Capture the cell that displays the provided text and extract its (X, Y) central coordinate. 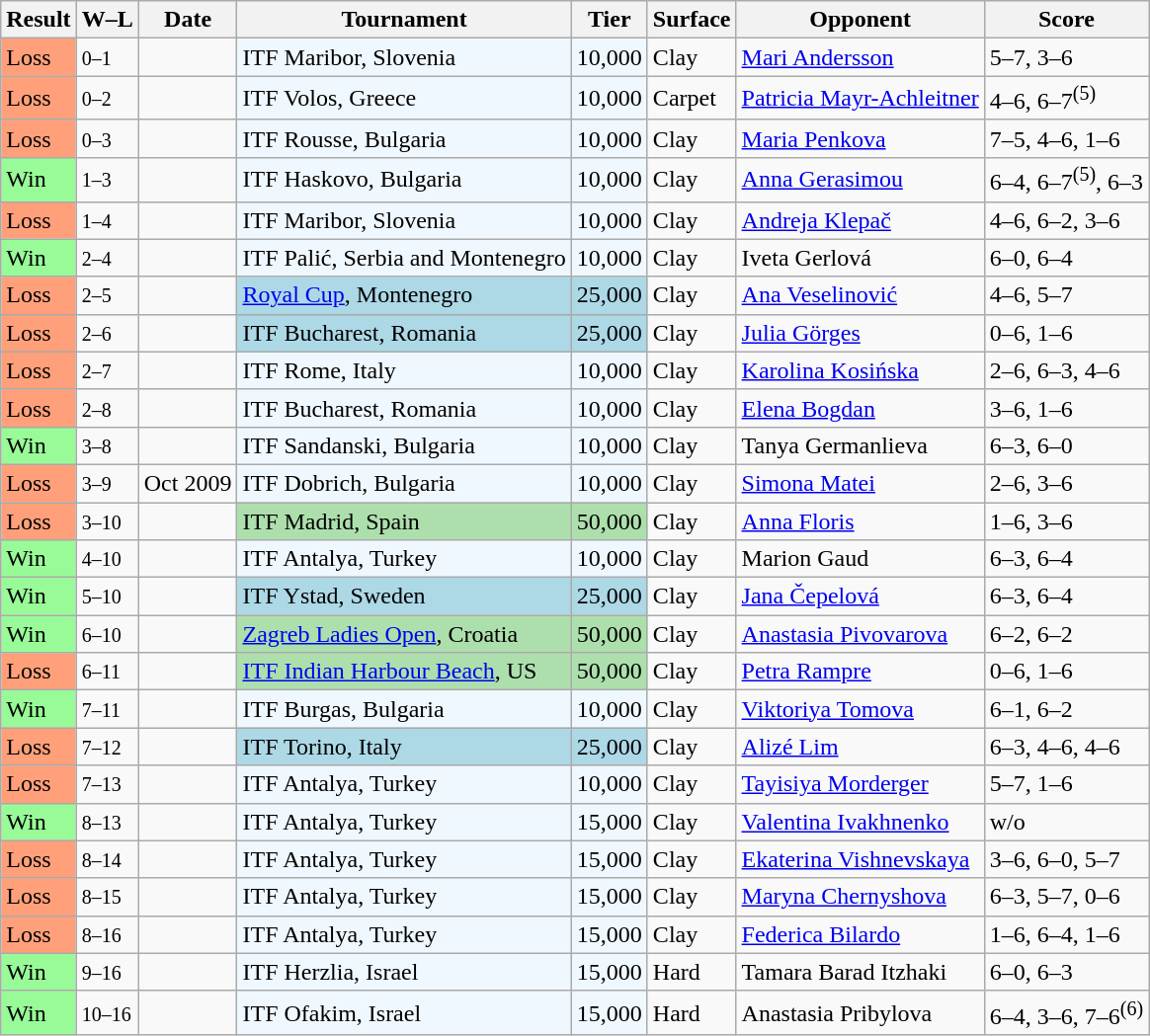
Anastasia Pribylova (860, 1013)
6–0, 6–4 (1066, 258)
5–10 (107, 597)
2–4 (107, 258)
0–3 (107, 138)
Date (188, 20)
7–5, 4–6, 1–6 (1066, 138)
6–4, 6–7(5), 6–3 (1066, 180)
ITF Torino, Italy (404, 747)
10–16 (107, 1013)
Anna Gerasimou (860, 180)
Patricia Mayr-Achleitner (860, 99)
6–0, 6–3 (1066, 972)
1–4 (107, 220)
Mari Andersson (860, 57)
Karolina Kosińska (860, 370)
2–8 (107, 408)
Oct 2009 (188, 483)
0–2 (107, 99)
Zagreb Ladies Open, Croatia (404, 634)
ITF Ystad, Sweden (404, 597)
Alizé Lim (860, 747)
Surface (692, 20)
Julia Görges (860, 333)
2–5 (107, 295)
ITF Sandanski, Bulgaria (404, 445)
0–1 (107, 57)
6–3, 4–6, 4–6 (1066, 747)
w/o (1066, 822)
4–6, 5–7 (1066, 295)
Tamara Barad Itzhaki (860, 972)
5–7, 3–6 (1066, 57)
6–4, 3–6, 7–6(6) (1066, 1013)
Ekaterina Vishnevskaya (860, 859)
6–11 (107, 672)
7–12 (107, 747)
Royal Cup, Montenegro (404, 295)
Opponent (860, 20)
8–16 (107, 934)
ITF Volos, Greece (404, 99)
Jana Čepelová (860, 597)
Tayisiya Morderger (860, 784)
5–7, 1–6 (1066, 784)
Petra Rampre (860, 672)
3–10 (107, 521)
Score (1066, 20)
9–16 (107, 972)
6–10 (107, 634)
Tier (609, 20)
2–6, 6–3, 4–6 (1066, 370)
Tournament (404, 20)
Valentina Ivakhnenko (860, 822)
8–15 (107, 897)
2–6 (107, 333)
8–13 (107, 822)
4–10 (107, 559)
ITF Herzlia, Israel (404, 972)
Anastasia Pivovarova (860, 634)
Maria Penkova (860, 138)
6–3, 5–7, 0–6 (1066, 897)
4–6, 6–7(5) (1066, 99)
1–6, 3–6 (1066, 521)
2–7 (107, 370)
3–6, 6–0, 5–7 (1066, 859)
Iveta Gerlová (860, 258)
4–6, 6–2, 3–6 (1066, 220)
ITF Haskovo, Bulgaria (404, 180)
Simona Matei (860, 483)
ITF Burgas, Bulgaria (404, 709)
3–6, 1–6 (1066, 408)
Andreja Klepač (860, 220)
Carpet (692, 99)
Maryna Chernyshova (860, 897)
6–3, 6–0 (1066, 445)
Elena Bogdan (860, 408)
ITF Indian Harbour Beach, US (404, 672)
7–13 (107, 784)
6–1, 6–2 (1066, 709)
6–2, 6–2 (1066, 634)
ITF Madrid, Spain (404, 521)
8–14 (107, 859)
3–8 (107, 445)
Result (39, 20)
3–9 (107, 483)
Marion Gaud (860, 559)
1–6, 6–4, 1–6 (1066, 934)
Viktoriya Tomova (860, 709)
Tanya Germanlieva (860, 445)
ITF Ofakim, Israel (404, 1013)
ITF Palić, Serbia and Montenegro (404, 258)
W–L (107, 20)
1–3 (107, 180)
ITF Dobrich, Bulgaria (404, 483)
ITF Rome, Italy (404, 370)
Anna Floris (860, 521)
ITF Rousse, Bulgaria (404, 138)
Ana Veselinović (860, 295)
2–6, 3–6 (1066, 483)
7–11 (107, 709)
Federica Bilardo (860, 934)
